Capture the cell that displays the provided text and extract its (X, Y) central coordinate. 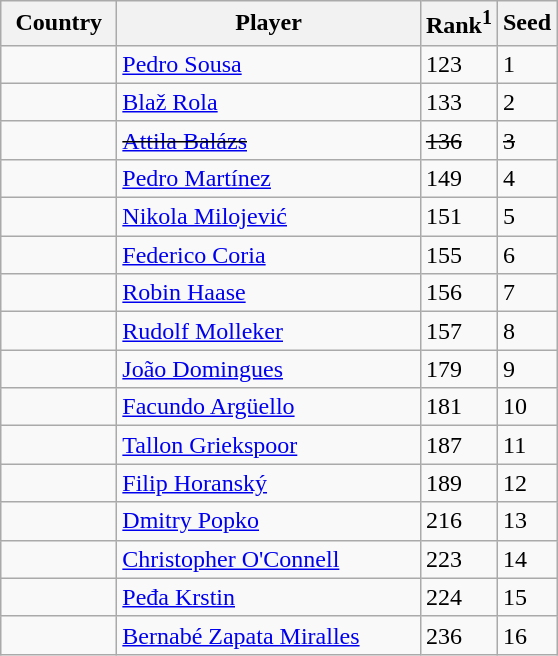
Federico Coria (269, 255)
133 (458, 102)
236 (458, 635)
5 (526, 217)
149 (458, 178)
181 (458, 407)
Player (269, 24)
7 (526, 293)
Rank1 (458, 24)
Country (59, 24)
Attila Balázs (269, 140)
Rudolf Molleker (269, 331)
10 (526, 407)
Christopher O'Connell (269, 559)
151 (458, 217)
12 (526, 483)
13 (526, 521)
Bernabé Zapata Miralles (269, 635)
4 (526, 178)
156 (458, 293)
189 (458, 483)
3 (526, 140)
João Domingues (269, 369)
9 (526, 369)
136 (458, 140)
216 (458, 521)
6 (526, 255)
2 (526, 102)
11 (526, 445)
15 (526, 597)
179 (458, 369)
Peđa Krstin (269, 597)
Seed (526, 24)
Robin Haase (269, 293)
Pedro Sousa (269, 64)
Tallon Griekspoor (269, 445)
1 (526, 64)
14 (526, 559)
Pedro Martínez (269, 178)
157 (458, 331)
155 (458, 255)
187 (458, 445)
Facundo Argüello (269, 407)
Blaž Rola (269, 102)
Filip Horanský (269, 483)
Dmitry Popko (269, 521)
16 (526, 635)
123 (458, 64)
Nikola Milojević (269, 217)
8 (526, 331)
223 (458, 559)
224 (458, 597)
